Pinpoint the cell where the given text exists, returning its [x, y] midpoint coordinate. 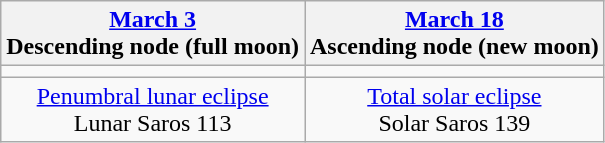
March 3Descending node (full moon) [153, 34]
Total solar eclipseSolar Saros 139 [454, 110]
March 18Ascending node (new moon) [454, 34]
Penumbral lunar eclipseLunar Saros 113 [153, 110]
